Locate the cell with the specified text and output its [X, Y] center coordinate. 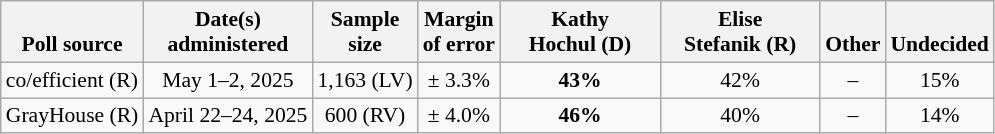
Poll source [72, 32]
± 4.0% [459, 116]
42% [740, 80]
46% [580, 116]
May 1–2, 2025 [228, 80]
43% [580, 80]
Other [852, 32]
1,163 (LV) [364, 80]
EliseStefanik (R) [740, 32]
600 (RV) [364, 116]
15% [939, 80]
April 22–24, 2025 [228, 116]
Samplesize [364, 32]
Undecided [939, 32]
co/efficient (R) [72, 80]
14% [939, 116]
± 3.3% [459, 80]
GrayHouse (R) [72, 116]
KathyHochul (D) [580, 32]
Marginof error [459, 32]
40% [740, 116]
Date(s)administered [228, 32]
